Locate the cell with the specified text and output its [X, Y] center coordinate. 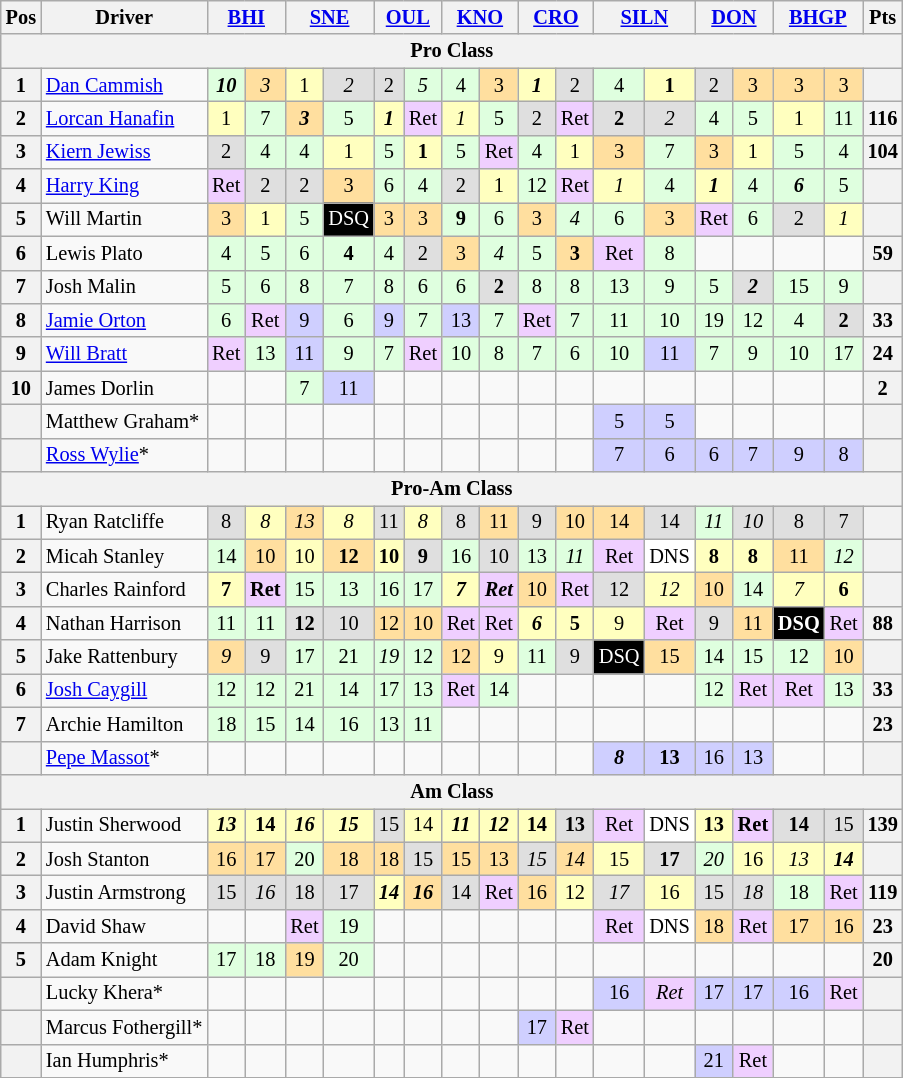
Lewis Plato [124, 253]
Ian Humphris* [124, 1061]
Pepe Massot* [124, 758]
BHI [246, 17]
James Dorlin [124, 388]
Jake Rattenbury [124, 657]
88 [883, 623]
Dan Cammish [124, 85]
Charles Rainford [124, 589]
Pos [21, 17]
Justin Armstrong [124, 892]
Josh Stanton [124, 859]
Matthew Graham* [124, 421]
BHGP [818, 17]
Kiern Jewiss [124, 152]
OUL [408, 17]
Pts [883, 17]
Josh Caygill [124, 690]
Lucky Khera* [124, 993]
Pro-Am Class [452, 489]
Adam Knight [124, 960]
Harry King [124, 186]
David Shaw [124, 926]
139 [883, 825]
59 [883, 253]
24 [883, 354]
Jamie Orton [124, 320]
Lorcan Hanafin [124, 118]
119 [883, 892]
SNE [329, 17]
Micah Stanley [124, 556]
116 [883, 118]
Driver [124, 17]
Will Bratt [124, 354]
Archie Hamilton [124, 724]
Am Class [452, 791]
KNO [480, 17]
Nathan Harrison [124, 623]
Ross Wylie* [124, 455]
Justin Sherwood [124, 825]
Pro Class [452, 51]
104 [883, 152]
DON [734, 17]
SILN [644, 17]
Josh Malin [124, 287]
Will Martin [124, 219]
Ryan Ratcliffe [124, 522]
Marcus Fothergill* [124, 1027]
CRO [556, 17]
